Find where the given text appears and provide that cell's center as [x, y] coordinate. 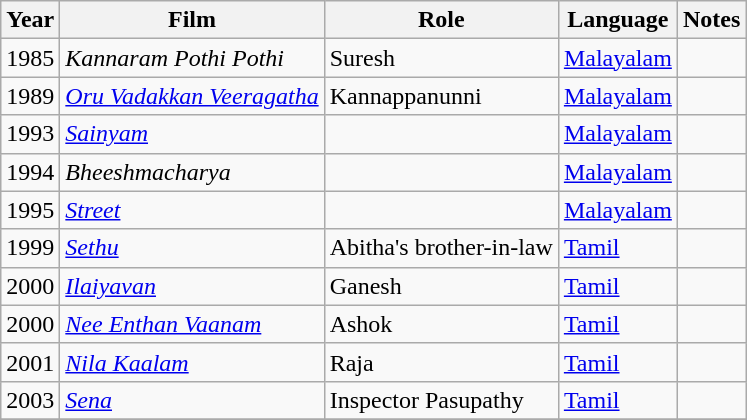
2001 [30, 362]
Street [192, 210]
Language [618, 20]
1995 [30, 210]
Kannaram Pothi Pothi [192, 58]
Nila Kaalam [192, 362]
1993 [30, 134]
1994 [30, 172]
Sainyam [192, 134]
Oru Vadakkan Veeragatha [192, 96]
2003 [30, 400]
1999 [30, 248]
Year [30, 20]
Inspector Pasupathy [441, 400]
Nee Enthan Vaanam [192, 324]
Ganesh [441, 286]
Bheeshmacharya [192, 172]
Role [441, 20]
Suresh [441, 58]
Film [192, 20]
Ilaiyavan [192, 286]
Raja [441, 362]
Ashok [441, 324]
Sena [192, 400]
Kannappanunni [441, 96]
Sethu [192, 248]
Notes [711, 20]
1985 [30, 58]
Abitha's brother-in-law [441, 248]
1989 [30, 96]
